Return (X, Y) of the center of cell containing provided text 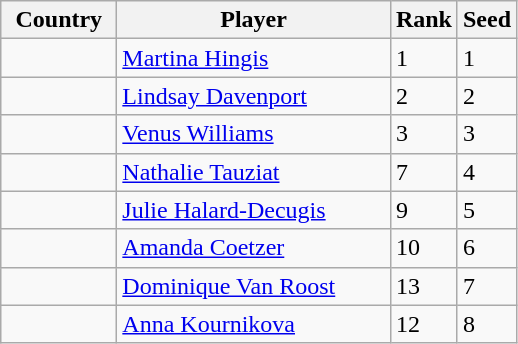
8 (486, 324)
6 (486, 248)
Julie Halard-Decugis (254, 210)
Seed (486, 20)
Venus Williams (254, 134)
13 (424, 286)
Martina Hingis (254, 58)
Amanda Coetzer (254, 248)
Nathalie Tauziat (254, 172)
Anna Kournikova (254, 324)
4 (486, 172)
Rank (424, 20)
Country (59, 20)
Lindsay Davenport (254, 96)
9 (424, 210)
5 (486, 210)
12 (424, 324)
Dominique Van Roost (254, 286)
10 (424, 248)
Player (254, 20)
